Provide the [X, Y] coordinate of the cell's center where the given text is located.  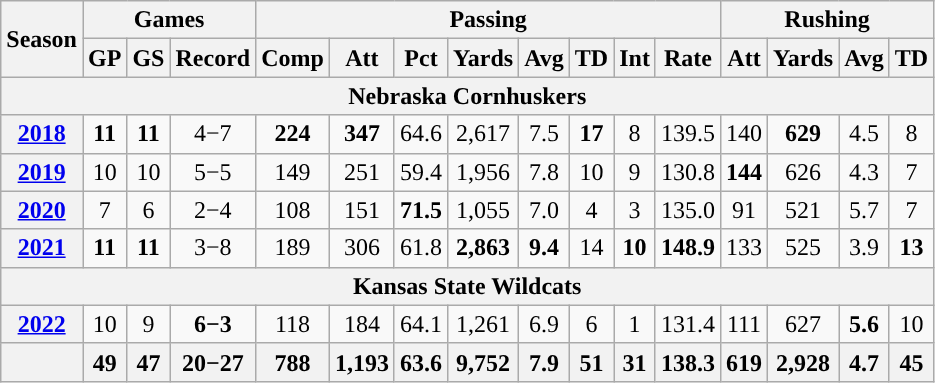
3 [635, 210]
144 [744, 172]
111 [744, 324]
133 [744, 248]
Rate [688, 58]
148.9 [688, 248]
Games [168, 20]
1 [635, 324]
GP [104, 58]
140 [744, 134]
3.9 [864, 248]
7.0 [544, 210]
251 [362, 172]
4.3 [864, 172]
Season [42, 39]
4 [591, 210]
13 [911, 248]
Nebraska Cornhuskers [468, 96]
6−3 [213, 324]
47 [148, 362]
91 [744, 210]
108 [293, 210]
Rushing [826, 20]
Passing [488, 20]
5.6 [864, 324]
1,956 [484, 172]
GS [148, 58]
4.7 [864, 362]
525 [804, 248]
64.1 [420, 324]
17 [591, 134]
59.4 [420, 172]
51 [591, 362]
521 [804, 210]
5−5 [213, 172]
7.9 [544, 362]
31 [635, 362]
189 [293, 248]
7.8 [544, 172]
61.8 [420, 248]
2,617 [484, 134]
138.3 [688, 362]
130.8 [688, 172]
Kansas State Wildcats [468, 286]
1,193 [362, 362]
3−8 [213, 248]
2018 [42, 134]
629 [804, 134]
6.9 [544, 324]
139.5 [688, 134]
2,928 [804, 362]
14 [591, 248]
4.5 [864, 134]
4−7 [213, 134]
5.7 [864, 210]
184 [362, 324]
7.5 [544, 134]
9,752 [484, 362]
64.6 [420, 134]
347 [362, 134]
2019 [42, 172]
224 [293, 134]
627 [804, 324]
9.4 [544, 248]
619 [744, 362]
118 [293, 324]
1,055 [484, 210]
Pct [420, 58]
2020 [42, 210]
63.6 [420, 362]
2022 [42, 324]
788 [293, 362]
1,261 [484, 324]
135.0 [688, 210]
2021 [42, 248]
2,863 [484, 248]
131.4 [688, 324]
306 [362, 248]
Record [213, 58]
20−27 [213, 362]
149 [293, 172]
71.5 [420, 210]
49 [104, 362]
626 [804, 172]
Comp [293, 58]
45 [911, 362]
2−4 [213, 210]
151 [362, 210]
Int [635, 58]
